Return (X, Y) of the center of cell containing provided text 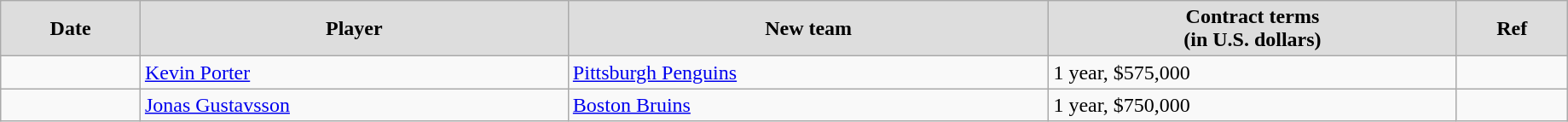
1 year, $750,000 (1253, 105)
Kevin Porter (354, 73)
New team (808, 29)
Player (354, 29)
Pittsburgh Penguins (808, 73)
Contract terms(in U.S. dollars) (1253, 29)
Date (71, 29)
Ref (1512, 29)
Boston Bruins (808, 105)
Jonas Gustavsson (354, 105)
1 year, $575,000 (1253, 73)
